Return (x, y) of the center of cell containing provided text 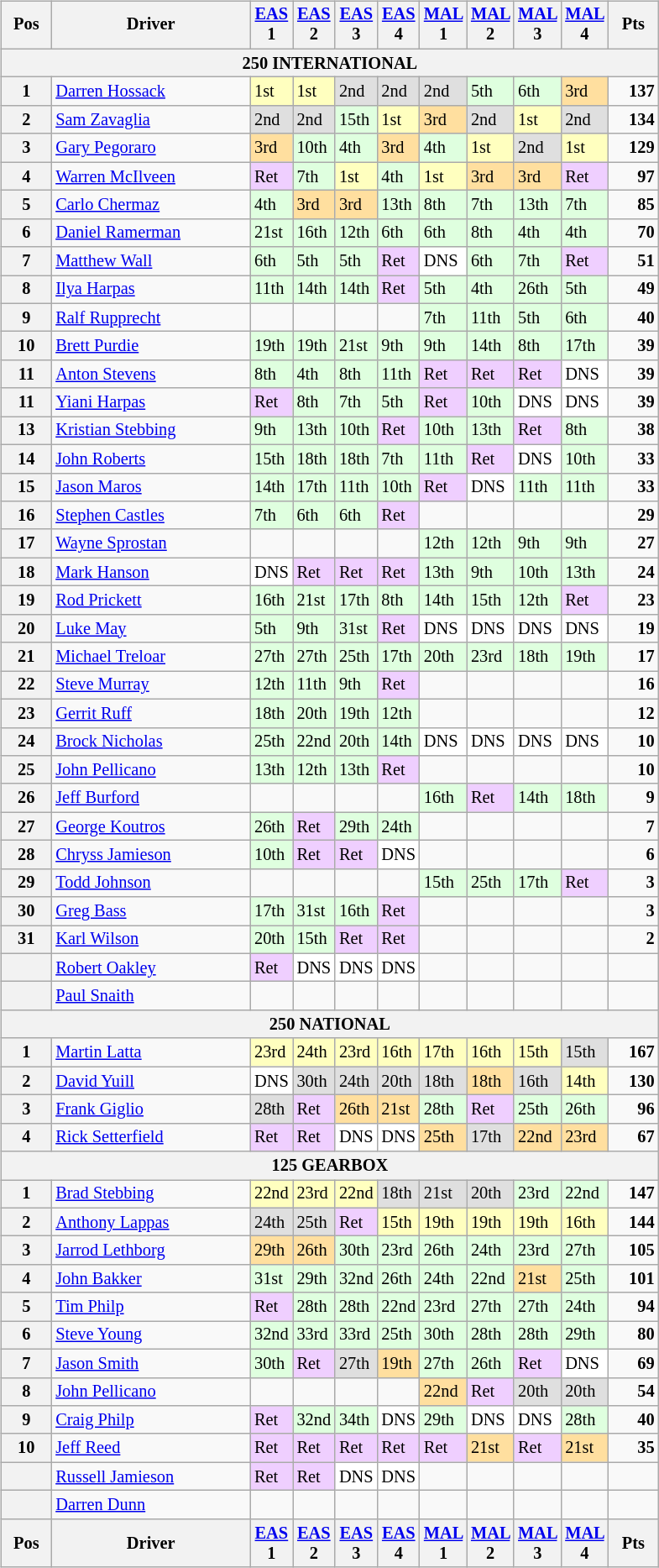
Anthony Lappas (151, 1222)
Steve Murray (151, 685)
Daniel Ramerman (151, 233)
250 INTERNATIONAL (329, 63)
69 (633, 1363)
Jeff Burford (151, 798)
John Bakker (151, 1279)
70 (633, 233)
22 (26, 685)
Sam Zavaglia (151, 120)
38 (633, 431)
13 (26, 431)
Stephen Castles (151, 516)
David Yuill (151, 1081)
Anton Stevens (151, 375)
49 (633, 290)
129 (633, 148)
12 (633, 713)
51 (633, 261)
Todd Johnson (151, 883)
Ralf Rupprecht (151, 317)
54 (633, 1392)
30 (26, 911)
97 (633, 176)
Greg Bass (151, 911)
167 (633, 1052)
John Roberts (151, 459)
Luke May (151, 628)
Chryss Jamieson (151, 855)
Brad Stebbing (151, 1194)
Frank Giglio (151, 1109)
105 (633, 1251)
Gary Pegoraro (151, 148)
147 (633, 1194)
31 (26, 940)
Wayne Sprostan (151, 543)
Darren Dunn (151, 1505)
Tim Philp (151, 1307)
Jason Maros (151, 487)
Brock Nicholas (151, 742)
Ilya Harpas (151, 290)
Darren Hossack (151, 92)
25 (26, 770)
Karl Wilson (151, 940)
Jason Smith (151, 1363)
125 GEARBOX (329, 1166)
Steve Young (151, 1335)
21 (26, 657)
Michael Treloar (151, 657)
130 (633, 1081)
Craig Philp (151, 1420)
26 (26, 798)
101 (633, 1279)
Warren McIlveen (151, 176)
Paul Snaith (151, 996)
134 (633, 120)
Carlo Chermaz (151, 205)
Brett Purdie (151, 346)
67 (633, 1137)
Rod Prickett (151, 600)
18 (26, 572)
Mark Hanson (151, 572)
80 (633, 1335)
Martin Latta (151, 1052)
85 (633, 205)
34th (356, 1420)
George Koutros (151, 826)
20 (26, 628)
Jeff Reed (151, 1448)
94 (633, 1307)
Jarrod Lethborg (151, 1251)
250 NATIONAL (329, 1025)
14 (26, 459)
96 (633, 1109)
Rick Setterfield (151, 1137)
Yiani Harpas (151, 402)
Gerrit Ruff (151, 713)
137 (633, 92)
28 (26, 855)
Russell Jamieson (151, 1476)
Kristian Stebbing (151, 431)
Robert Oakley (151, 968)
15 (26, 487)
35 (633, 1448)
144 (633, 1222)
Matthew Wall (151, 261)
